Detect which cell encompasses the target text, then output its [X, Y] center coordinate. 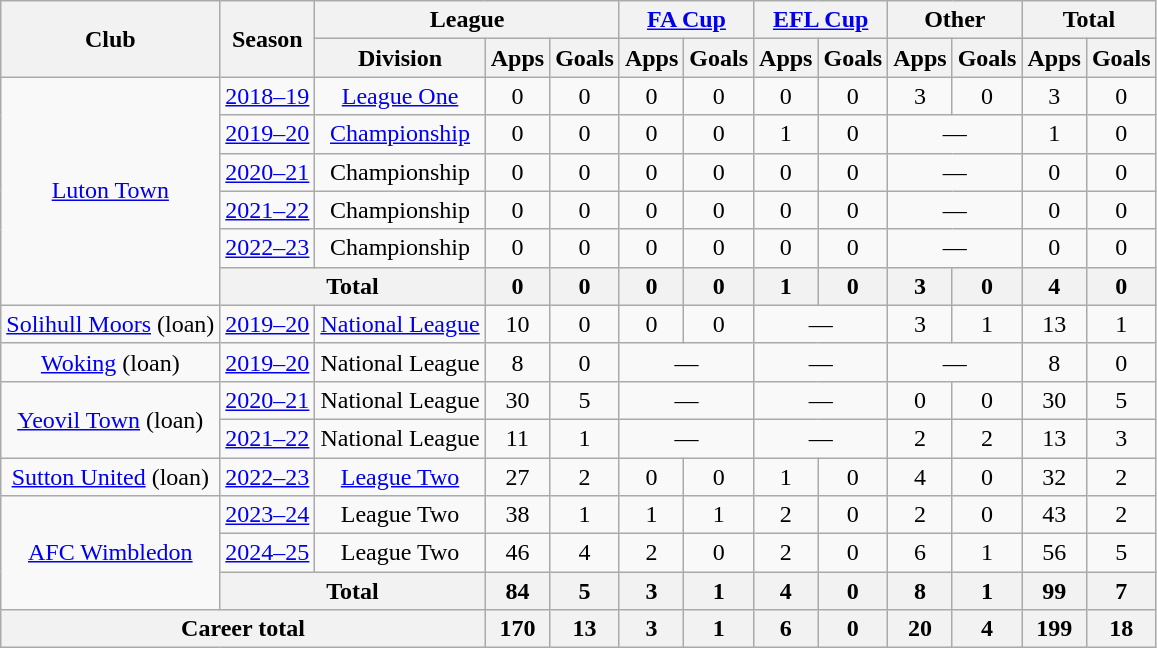
38 [517, 515]
Luton Town [110, 191]
Solihull Moors (loan) [110, 324]
84 [517, 591]
Career total [243, 629]
10 [517, 324]
FA Cup [686, 20]
2023–24 [268, 515]
199 [1054, 629]
Club [110, 39]
43 [1054, 515]
170 [517, 629]
EFL Cup [821, 20]
46 [517, 553]
Division [400, 58]
Woking (loan) [110, 362]
League [467, 20]
99 [1054, 591]
20 [920, 629]
32 [1054, 477]
Yeovil Town (loan) [110, 419]
27 [517, 477]
Other [955, 20]
7 [1121, 591]
2024–25 [268, 553]
AFC Wimbledon [110, 553]
Season [268, 39]
2018–19 [268, 96]
League One [400, 96]
11 [517, 438]
Sutton United (loan) [110, 477]
18 [1121, 629]
56 [1054, 553]
